From the cell containing the given text, extract its center point as [x, y] coordinate. 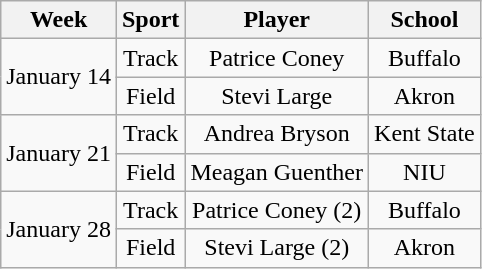
Meagan Guenther [277, 172]
NIU [425, 172]
Kent State [425, 134]
Patrice Coney [277, 58]
January 21 [59, 153]
Sport [150, 20]
Andrea Bryson [277, 134]
January 14 [59, 77]
Stevi Large [277, 96]
January 28 [59, 229]
Stevi Large (2) [277, 248]
Week [59, 20]
Player [277, 20]
Patrice Coney (2) [277, 210]
School [425, 20]
